Return the (X, Y) coordinate for the center point of the cell that contains the specified text.  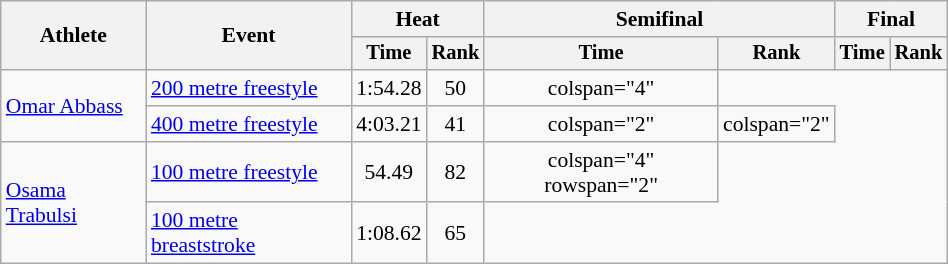
colspan="4" rowspan="2" (601, 172)
Semifinal (660, 19)
100 metre freestyle (248, 172)
82 (456, 172)
Heat (418, 19)
100 metre breaststroke (248, 234)
colspan="4" (601, 88)
1:08.62 (388, 234)
50 (456, 88)
41 (456, 124)
Omar Abbass (74, 106)
54.49 (388, 172)
Event (248, 36)
4:03.21 (388, 124)
65 (456, 234)
200 metre freestyle (248, 88)
Athlete (74, 36)
1:54.28 (388, 88)
400 metre freestyle (248, 124)
Osama Trabulsi (74, 203)
Final (892, 19)
